Pinpoint the cell where the given text exists, returning its [x, y] midpoint coordinate. 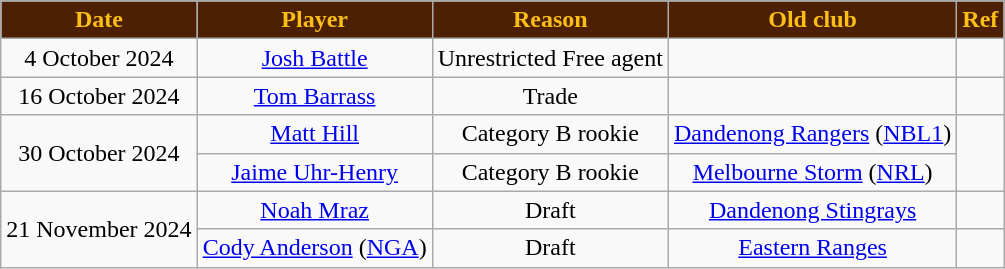
Dandenong Rangers (NBL1) [812, 134]
Melbourne Storm (NRL) [812, 172]
Josh Battle [314, 58]
Tom Barrass [314, 96]
16 October 2024 [99, 96]
Cody Anderson (NGA) [314, 248]
Noah Mraz [314, 210]
Unrestricted Free agent [550, 58]
Trade [550, 96]
Old club [812, 20]
Ref [980, 20]
Dandenong Stingrays [812, 210]
21 November 2024 [99, 229]
Reason [550, 20]
Player [314, 20]
30 October 2024 [99, 153]
Jaime Uhr-Henry [314, 172]
Eastern Ranges [812, 248]
Matt Hill [314, 134]
4 October 2024 [99, 58]
Date [99, 20]
